From the cell containing the given text, extract its center point as (x, y) coordinate. 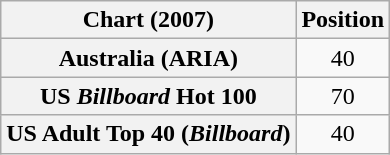
US Billboard Hot 100 (148, 96)
US Adult Top 40 (Billboard) (148, 134)
Chart (2007) (148, 20)
Position (343, 20)
70 (343, 96)
Australia (ARIA) (148, 58)
